Detect which cell encompasses the target text, then output its [x, y] center coordinate. 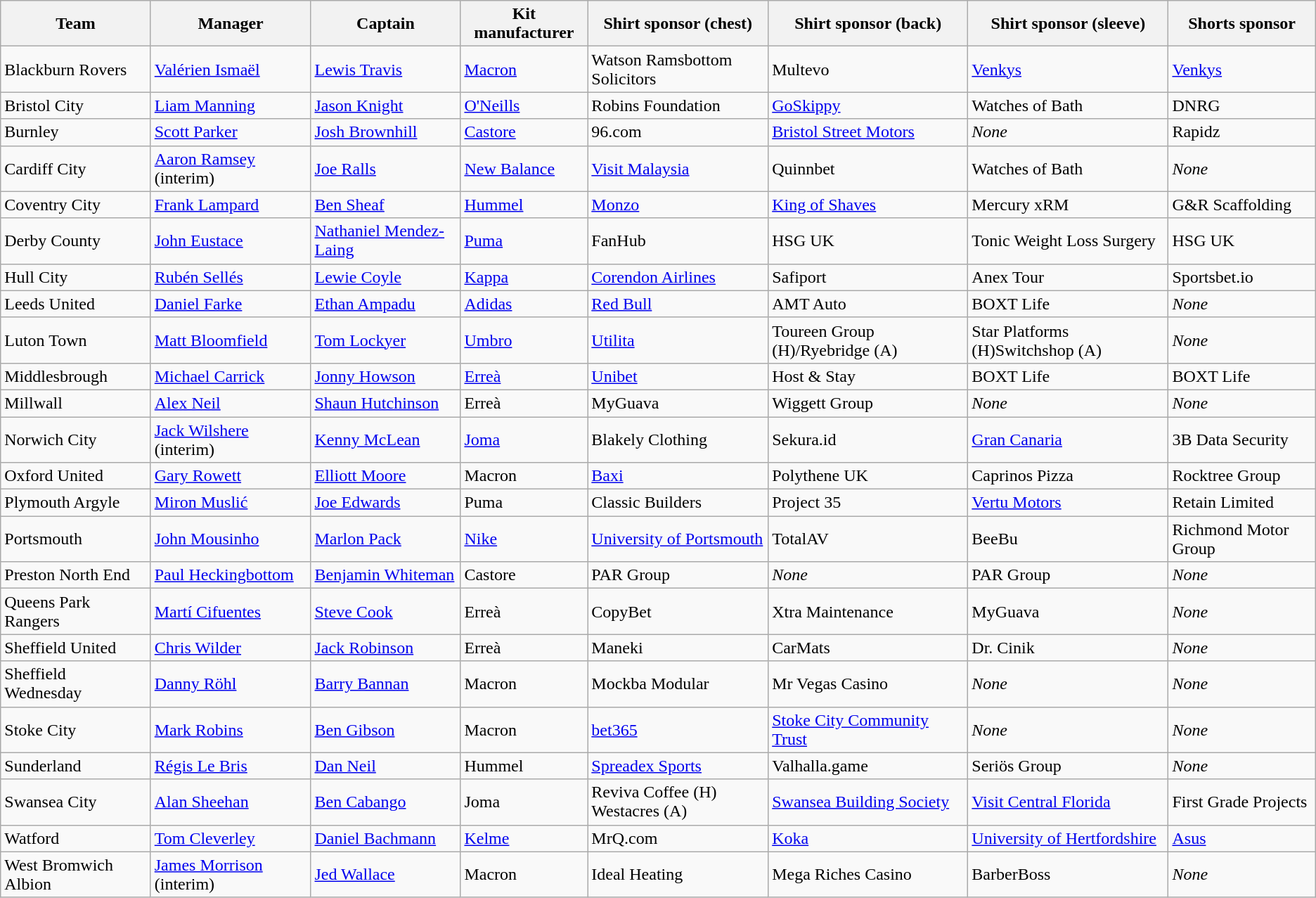
CopyBet [678, 612]
Jonny Howson [385, 376]
Nike [524, 539]
Rocktree Group [1241, 476]
West Bromwich Albion [76, 875]
Mr Vegas Casino [868, 684]
Gary Rowett [231, 476]
Shirt sponsor (back) [868, 24]
Dr. Cinik [1069, 648]
Star Platforms (H)Switchshop (A) [1069, 340]
G&R Scaffolding [1241, 205]
Anex Tour [1069, 277]
First Grade Projects [1241, 802]
Xtra Maintenance [868, 612]
Shirt sponsor (chest) [678, 24]
Watson Ramsbottom Solicitors [678, 69]
James Morrison (interim) [231, 875]
Richmond Motor Group [1241, 539]
Matt Bloomfield [231, 340]
Ethan Ampadu [385, 304]
Valérien Ismaël [231, 69]
Unibet [678, 376]
Stoke City Community Trust [868, 730]
Cardiff City [76, 169]
Shirt sponsor (sleeve) [1069, 24]
Bristol Street Motors [868, 132]
Paul Heckingbottom [231, 575]
Scott Parker [231, 132]
Red Bull [678, 304]
Elliott Moore [385, 476]
Shaun Hutchinson [385, 403]
Bristol City [76, 105]
BeeBu [1069, 539]
FanHub [678, 240]
Rapidz [1241, 132]
BarberBoss [1069, 875]
Derby County [76, 240]
John Eustace [231, 240]
Tom Cleverley [231, 838]
96.com [678, 132]
Kelme [524, 838]
Toureen Group (H)/Ryebridge (A) [868, 340]
TotalAV [868, 539]
Dan Neil [385, 766]
Ben Sheaf [385, 205]
Steve Cook [385, 612]
Mega Riches Casino [868, 875]
University of Portsmouth [678, 539]
Burnley [76, 132]
Michael Carrick [231, 376]
bet365 [678, 730]
Joe Edwards [385, 503]
Vertu Motors [1069, 503]
Mark Robins [231, 730]
Project 35 [868, 503]
Oxford United [76, 476]
Benjamin Whiteman [385, 575]
Plymouth Argyle [76, 503]
New Balance [524, 169]
Quinnbet [868, 169]
3B Data Security [1241, 439]
Utilita [678, 340]
King of Shaves [868, 205]
Nathaniel Mendez-Laing [385, 240]
GoSkippy [868, 105]
Robins Foundation [678, 105]
Maneki [678, 648]
John Mousinho [231, 539]
Spreadex Sports [678, 766]
Leeds United [76, 304]
Koka [868, 838]
Swansea Building Society [868, 802]
Valhalla.game [868, 766]
Régis Le Bris [231, 766]
Mockba Modular [678, 684]
Caprinos Pizza [1069, 476]
Rubén Sellés [231, 277]
Queens Park Rangers [76, 612]
Wiggett Group [868, 403]
Swansea City [76, 802]
Monzo [678, 205]
Sunderland [76, 766]
Seriös Group [1069, 766]
Corendon Airlines [678, 277]
Visit Central Florida [1069, 802]
Lewis Travis [385, 69]
CarMats [868, 648]
Baxi [678, 476]
Umbro [524, 340]
Aaron Ramsey (interim) [231, 169]
Shorts sponsor [1241, 24]
MrQ.com [678, 838]
Ben Cabango [385, 802]
Mercury xRM [1069, 205]
Lewie Coyle [385, 277]
Reviva Coffee (H)Westacres (A) [678, 802]
University of Hertfordshire [1069, 838]
Danny Röhl [231, 684]
Daniel Bachmann [385, 838]
Host & Stay [868, 376]
Polythene UK [868, 476]
Blackburn Rovers [76, 69]
Kenny McLean [385, 439]
Stoke City [76, 730]
Barry Bannan [385, 684]
Ben Gibson [385, 730]
Team [76, 24]
Jed Wallace [385, 875]
Frank Lampard [231, 205]
Jason Knight [385, 105]
Marlon Pack [385, 539]
Sekura.id [868, 439]
Kappa [524, 277]
Manager [231, 24]
Sheffield Wednesday [76, 684]
Tonic Weight Loss Surgery [1069, 240]
Preston North End [76, 575]
Josh Brownhill [385, 132]
Chris Wilder [231, 648]
Jack Wilshere (interim) [231, 439]
Adidas [524, 304]
Alan Sheehan [231, 802]
Martí Cifuentes [231, 612]
Safiport [868, 277]
Asus [1241, 838]
Millwall [76, 403]
Visit Malaysia [678, 169]
Multevo [868, 69]
Classic Builders [678, 503]
AMT Auto [868, 304]
Kit manufacturer [524, 24]
Luton Town [76, 340]
Miron Muslić [231, 503]
Joe Ralls [385, 169]
Ideal Heating [678, 875]
O'Neills [524, 105]
Sportsbet.io [1241, 277]
Middlesbrough [76, 376]
Alex Neil [231, 403]
Watford [76, 838]
Coventry City [76, 205]
Gran Canaria [1069, 439]
Hull City [76, 277]
Daniel Farke [231, 304]
Norwich City [76, 439]
Retain Limited [1241, 503]
DNRG [1241, 105]
Blakely Clothing [678, 439]
Sheffield United [76, 648]
Tom Lockyer [385, 340]
Liam Manning [231, 105]
Captain [385, 24]
Portsmouth [76, 539]
Jack Robinson [385, 648]
